Provide the [X, Y] coordinate of the cell's center where the given text is located.  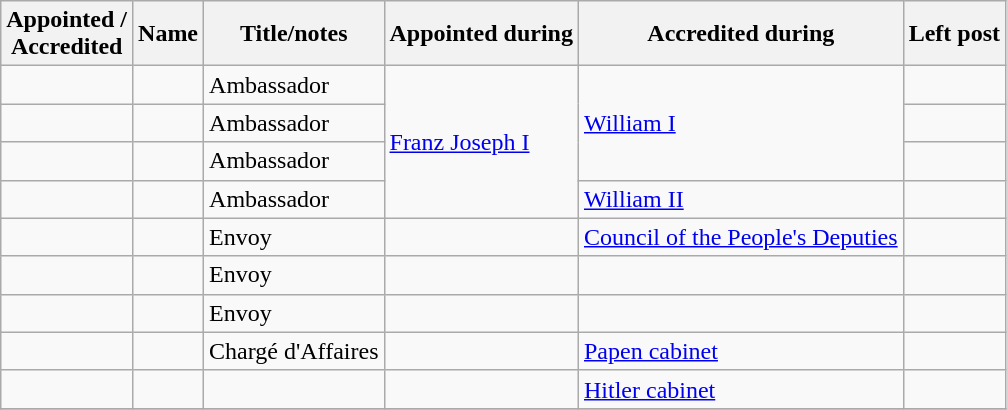
Appointed during [481, 34]
Franz Joseph I [481, 142]
Council of the People's Deputies [740, 237]
Hitler cabinet [740, 389]
Accredited during [740, 34]
Name [168, 34]
Chargé d'Affaires [294, 351]
William I [740, 123]
Appointed / Accredited [67, 34]
William II [740, 199]
Title/notes [294, 34]
Left post [954, 34]
Papen cabinet [740, 351]
